Extract the (X, Y) coordinate from the center of the cell holding the provided text.  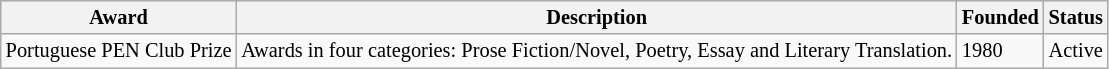
Status (1076, 17)
Description (596, 17)
Active (1076, 51)
Founded (1000, 17)
Portuguese PEN Club Prize (119, 51)
Award (119, 17)
Awards in four categories: Prose Fiction/Novel, Poetry, Essay and Literary Translation. (596, 51)
1980 (1000, 51)
